Scan for the cell matching the given text and deliver its (X, Y) coordinate at center. 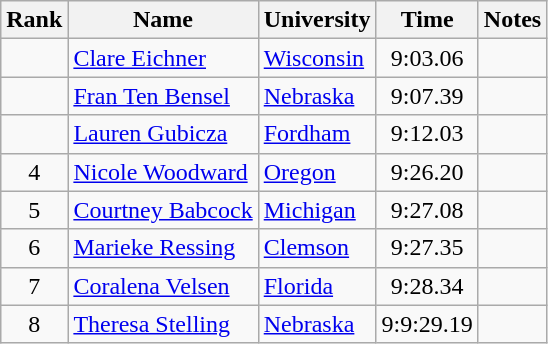
Lauren Gubicza (163, 134)
Courtney Babcock (163, 210)
7 (34, 286)
Notes (512, 20)
4 (34, 172)
9:07.39 (427, 96)
9:12.03 (427, 134)
Clemson (317, 248)
University (317, 20)
Coralena Velsen (163, 286)
9:03.06 (427, 58)
Name (163, 20)
Oregon (317, 172)
Rank (34, 20)
Time (427, 20)
9:27.08 (427, 210)
Nicole Woodward (163, 172)
Florida (317, 286)
9:9:29.19 (427, 324)
Fran Ten Bensel (163, 96)
Marieke Ressing (163, 248)
5 (34, 210)
6 (34, 248)
Michigan (317, 210)
9:27.35 (427, 248)
Clare Eichner (163, 58)
8 (34, 324)
Theresa Stelling (163, 324)
Wisconsin (317, 58)
Fordham (317, 134)
9:26.20 (427, 172)
9:28.34 (427, 286)
